Scan for the cell matching the given text and deliver its (x, y) coordinate at center. 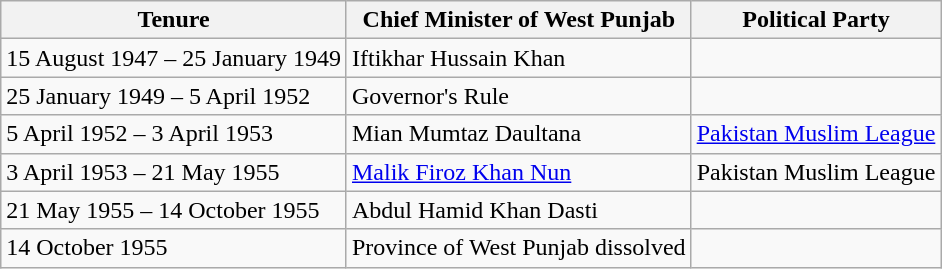
Province of West Punjab dissolved (518, 248)
25 January 1949 – 5 April 1952 (174, 96)
Political Party (816, 20)
5 April 1952 – 3 April 1953 (174, 134)
3 April 1953 – 21 May 1955 (174, 172)
Abdul Hamid Khan Dasti (518, 210)
Governor's Rule (518, 96)
Iftikhar Hussain Khan (518, 58)
Tenure (174, 20)
14 October 1955 (174, 248)
21 May 1955 – 14 October 1955 (174, 210)
Chief Minister of West Punjab (518, 20)
15 August 1947 – 25 January 1949 (174, 58)
Mian Mumtaz Daultana (518, 134)
Malik Firoz Khan Nun (518, 172)
